Return the [X, Y] coordinate for the center point of the cell that contains the specified text.  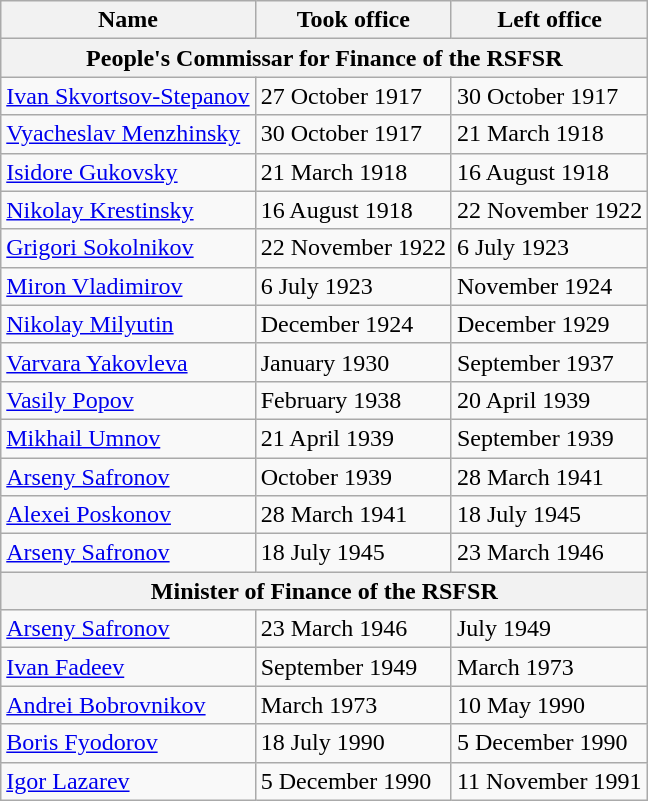
Miron Vladimirov [128, 286]
People's Commissar for Finance of the RSFSR [324, 58]
Alexei Poskonov [128, 515]
10 May 1990 [549, 705]
Andrei Bobrovnikov [128, 705]
Vyacheslav Menzhinsky [128, 134]
Mikhail Umnov [128, 438]
Vasily Popov [128, 400]
Varvara Yakovleva [128, 362]
December 1924 [353, 324]
Ivan Skvortsov-Stepanov [128, 96]
July 1949 [549, 629]
Left office [549, 20]
January 1930 [353, 362]
20 April 1939 [549, 400]
October 1939 [353, 477]
Nikolay Milyutin [128, 324]
Nikolay Krestinsky [128, 210]
Name [128, 20]
Grigori Sokolnikov [128, 248]
18 July 1990 [353, 743]
21 April 1939 [353, 438]
Isidore Gukovsky [128, 172]
Minister of Finance of the RSFSR [324, 591]
September 1937 [549, 362]
Took office [353, 20]
Igor Lazarev [128, 781]
27 October 1917 [353, 96]
November 1924 [549, 286]
September 1939 [549, 438]
September 1949 [353, 667]
December 1929 [549, 324]
Ivan Fadeev [128, 667]
11 November 1991 [549, 781]
February 1938 [353, 400]
Boris Fyodorov [128, 743]
